Detect which cell encompasses the target text, then output its [x, y] center coordinate. 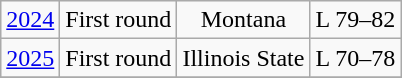
L 70–78 [356, 58]
L 79–82 [356, 20]
Illinois State [244, 58]
2025 [30, 58]
Montana [244, 20]
2024 [30, 20]
